For the text-containing cell, return its midpoint in (x, y) coordinate format. 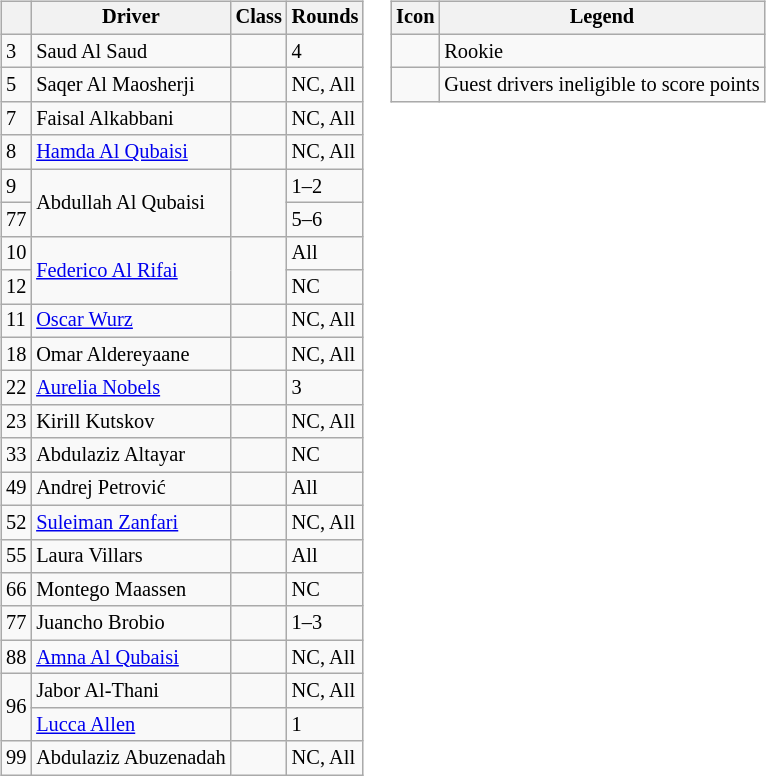
Abdullah Al Qubaisi (130, 202)
Rounds (326, 18)
Abdulaziz Altayar (130, 455)
Rookie (602, 51)
Aurelia Nobels (130, 388)
Abdulaziz Abuzenadah (130, 758)
49 (16, 489)
Federico Al Rifai (130, 270)
66 (16, 590)
33 (16, 455)
Hamda Al Qubaisi (130, 152)
23 (16, 422)
Suleiman Zanfari (130, 522)
5–6 (326, 220)
1 (326, 724)
Faisal Alkabbani (130, 119)
Guest drivers ineligible to score points (602, 85)
8 (16, 152)
Omar Aldereyaane (130, 354)
Andrej Petrović (130, 489)
10 (16, 253)
Saud Al Saud (130, 51)
Jabor Al-Thani (130, 691)
1–3 (326, 623)
Kirill Kutskov (130, 422)
88 (16, 657)
52 (16, 522)
Saqer Al Maosherji (130, 85)
Juancho Brobio (130, 623)
96 (16, 708)
Montego Maassen (130, 590)
1–2 (326, 186)
Icon (415, 18)
Oscar Wurz (130, 321)
Laura Villars (130, 556)
Amna Al Qubaisi (130, 657)
9 (16, 186)
18 (16, 354)
12 (16, 287)
4 (326, 51)
Legend (602, 18)
55 (16, 556)
5 (16, 85)
Driver (130, 18)
Lucca Allen (130, 724)
22 (16, 388)
11 (16, 321)
7 (16, 119)
99 (16, 758)
Class (259, 18)
